Detect which cell encompasses the target text, then output its [X, Y] center coordinate. 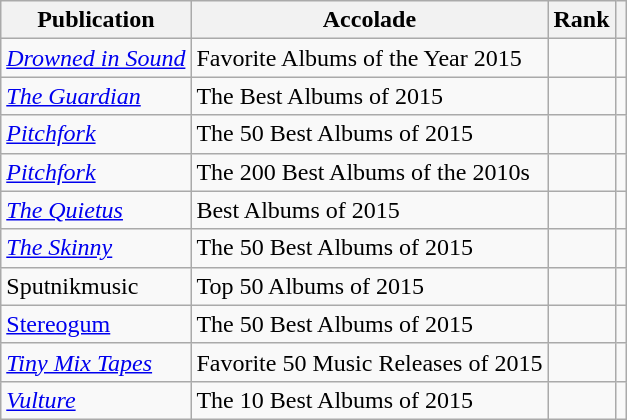
The Guardian [96, 96]
Top 50 Albums of 2015 [370, 286]
Stereogum [96, 324]
The Best Albums of 2015 [370, 96]
Favorite 50 Music Releases of 2015 [370, 362]
Vulture [96, 400]
Drowned in Sound [96, 58]
The Quietus [96, 210]
Tiny Mix Tapes [96, 362]
The Skinny [96, 248]
The 10 Best Albums of 2015 [370, 400]
Favorite Albums of the Year 2015 [370, 58]
The 200 Best Albums of the 2010s [370, 172]
Publication [96, 20]
Best Albums of 2015 [370, 210]
Rank [582, 20]
Accolade [370, 20]
Sputnikmusic [96, 286]
